Detect which cell encompasses the target text, then output its [x, y] center coordinate. 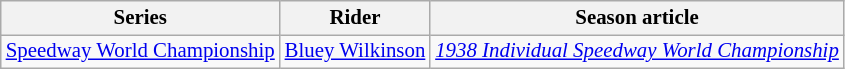
Series [140, 18]
Speedway World Championship [140, 51]
1938 Individual Speedway World Championship [637, 51]
Season article [637, 18]
Rider [356, 18]
Bluey Wilkinson [356, 51]
